Pinpoint the cell where the given text exists, returning its (x, y) midpoint coordinate. 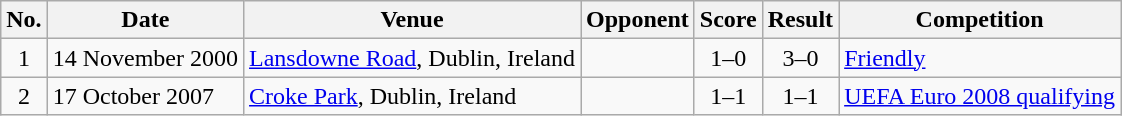
1–0 (728, 58)
14 November 2000 (145, 58)
Date (145, 20)
Friendly (980, 58)
Lansdowne Road, Dublin, Ireland (412, 58)
Result (800, 20)
Score (728, 20)
No. (24, 20)
1 (24, 58)
UEFA Euro 2008 qualifying (980, 96)
Croke Park, Dublin, Ireland (412, 96)
17 October 2007 (145, 96)
2 (24, 96)
Opponent (637, 20)
3–0 (800, 58)
Venue (412, 20)
Competition (980, 20)
